Provide the (x, y) coordinate of the cell's center where the given text is located.  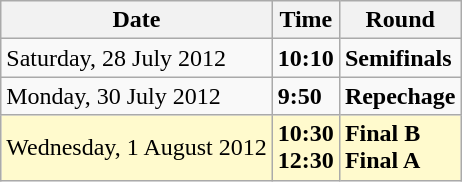
Wednesday, 1 August 2012 (137, 148)
Saturday, 28 July 2012 (137, 58)
Monday, 30 July 2012 (137, 96)
Time (306, 20)
Round (400, 20)
10:3012:30 (306, 148)
9:50 (306, 96)
10:10 (306, 58)
Repechage (400, 96)
Final BFinal A (400, 148)
Date (137, 20)
Semifinals (400, 58)
